Return (X, Y) of the center of cell containing provided text 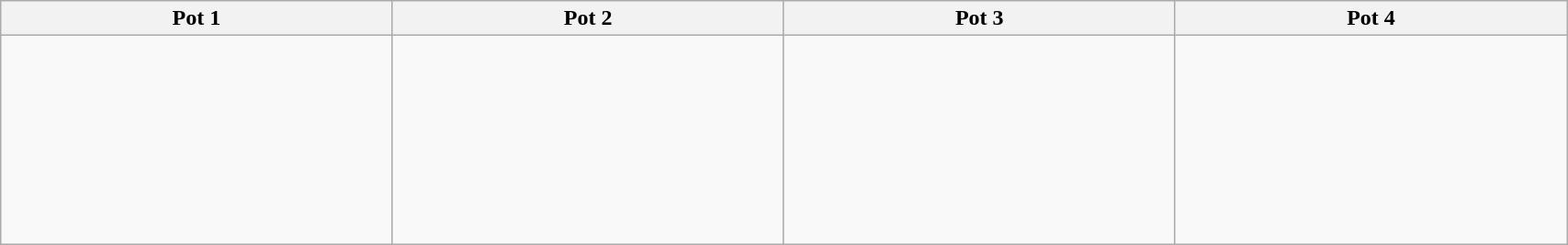
Pot 4 (1371, 18)
Pot 3 (979, 18)
Pot 2 (588, 18)
Pot 1 (197, 18)
